Identify which cell holds the provided text, then report its (X, Y) central coordinate. 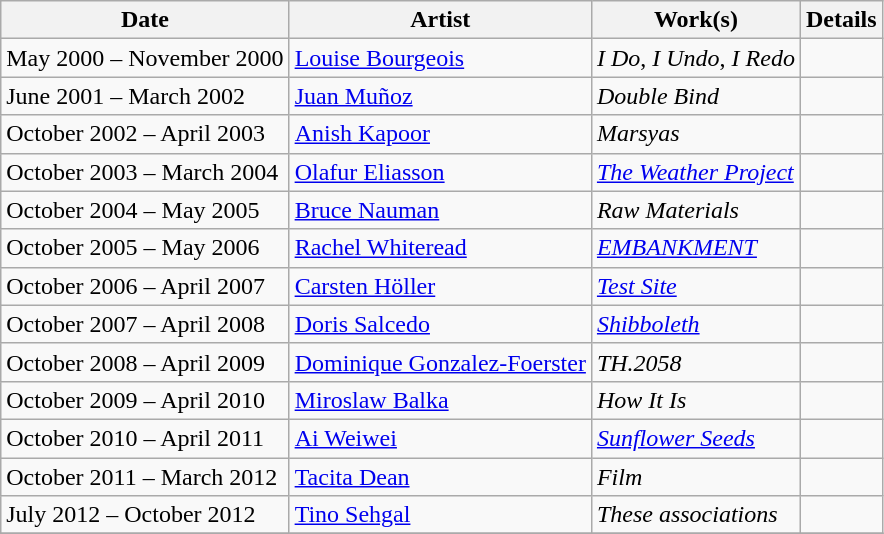
June 2001 – March 2002 (145, 96)
October 2008 – April 2009 (145, 362)
Work(s) (696, 20)
October 2006 – April 2007 (145, 286)
Film (696, 477)
Tino Sehgal (440, 515)
October 2011 – March 2012 (145, 477)
July 2012 – October 2012 (145, 515)
October 2005 – May 2006 (145, 248)
I Do, I Undo, I Redo (696, 58)
Miroslaw Balka (440, 400)
TH.2058 (696, 362)
Doris Salcedo (440, 324)
How It Is (696, 400)
October 2007 – April 2008 (145, 324)
These associations (696, 515)
October 2009 – April 2010 (145, 400)
Raw Materials (696, 210)
Bruce Nauman (440, 210)
Juan Muñoz (440, 96)
Shibboleth (696, 324)
Carsten Höller (440, 286)
Dominique Gonzalez-Foerster (440, 362)
Anish Kapoor (440, 134)
Olafur Eliasson (440, 172)
May 2000 – November 2000 (145, 58)
October 2004 – May 2005 (145, 210)
The Weather Project (696, 172)
Ai Weiwei (440, 438)
Details (841, 20)
Date (145, 20)
Tacita Dean (440, 477)
Sunflower Seeds (696, 438)
October 2010 – April 2011 (145, 438)
October 2002 – April 2003 (145, 134)
Artist (440, 20)
EMBANKMENT (696, 248)
Test Site (696, 286)
Double Bind (696, 96)
Rachel Whiteread (440, 248)
Louise Bourgeois (440, 58)
Marsyas (696, 134)
October 2003 – March 2004 (145, 172)
